From the cell containing the given text, extract its center point as [X, Y] coordinate. 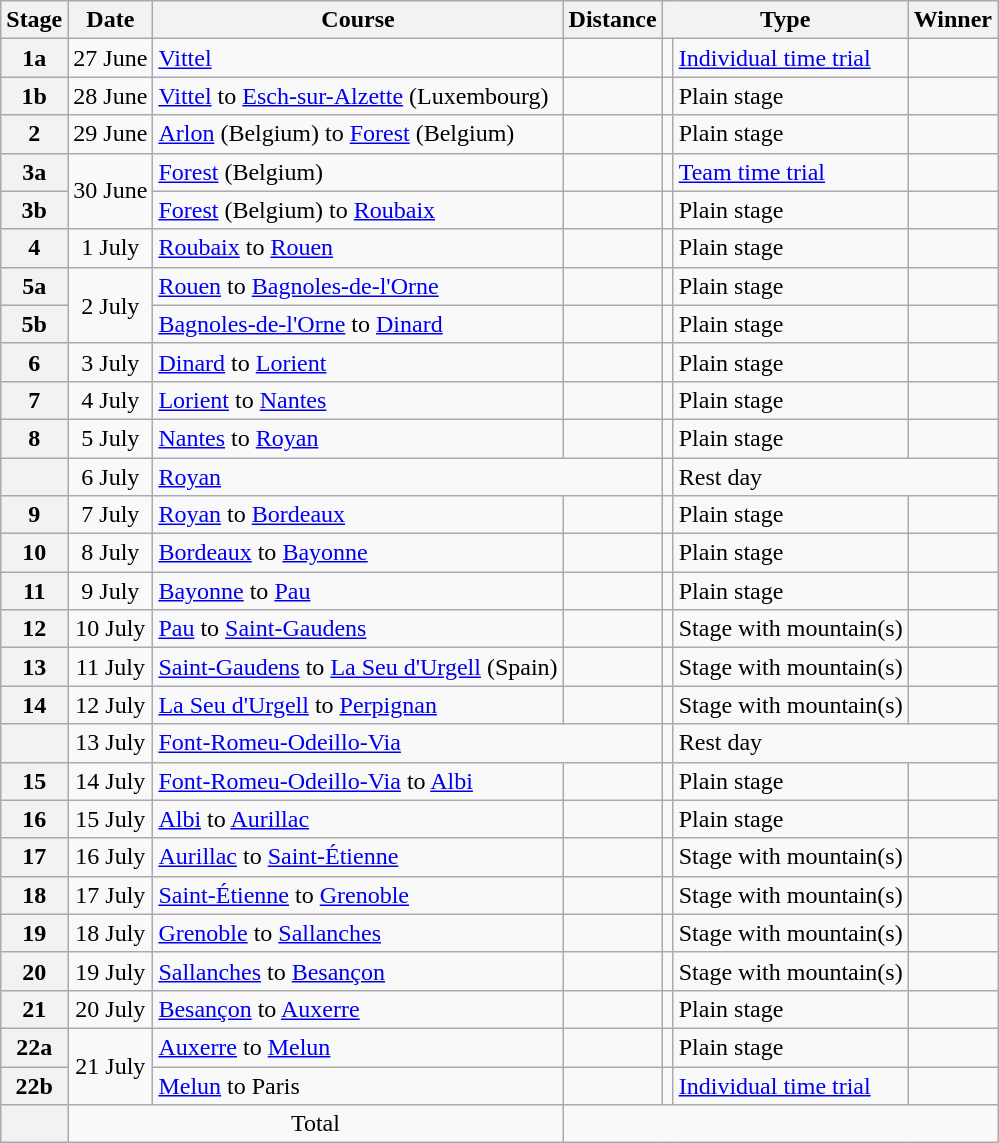
3 July [110, 362]
30 June [110, 191]
4 July [110, 400]
Aurillac to Saint-Étienne [358, 857]
Type [785, 20]
Winner [952, 20]
22b [34, 1085]
Forest (Belgium) [358, 172]
Date [110, 20]
10 [34, 553]
5 July [110, 438]
6 July [110, 477]
19 [34, 933]
Grenoble to Sallanches [358, 933]
3a [34, 172]
11 [34, 591]
6 [34, 362]
19 July [110, 971]
Arlon (Belgium) to Forest (Belgium) [358, 134]
Font-Romeu-Odeillo-Via [408, 743]
14 [34, 705]
20 [34, 971]
17 July [110, 895]
Bordeaux to Bayonne [358, 553]
3b [34, 210]
2 July [110, 305]
Pau to Saint-Gaudens [358, 629]
8 [34, 438]
Roubaix to Rouen [358, 248]
Stage [34, 20]
Course [358, 20]
16 July [110, 857]
16 [34, 819]
Font-Romeu-Odeillo-Via to Albi [358, 781]
Vittel [358, 58]
29 June [110, 134]
Saint-Gaudens to La Seu d'Urgell (Spain) [358, 667]
Saint-Étienne to Grenoble [358, 895]
5a [34, 286]
Bayonne to Pau [358, 591]
5b [34, 324]
1 July [110, 248]
11 July [110, 667]
Auxerre to Melun [358, 1047]
7 July [110, 515]
10 July [110, 629]
Team time trial [790, 172]
12 [34, 629]
21 [34, 1009]
La Seu d'Urgell to Perpignan [358, 705]
18 [34, 895]
Albi to Aurillac [358, 819]
21 July [110, 1066]
15 July [110, 819]
1b [34, 96]
7 [34, 400]
Forest (Belgium) to Roubaix [358, 210]
Lorient to Nantes [358, 400]
4 [34, 248]
Sallanches to Besançon [358, 971]
Total [316, 1124]
17 [34, 857]
1a [34, 58]
Melun to Paris [358, 1085]
Distance [612, 20]
Royan to Bordeaux [358, 515]
18 July [110, 933]
28 June [110, 96]
2 [34, 134]
9 July [110, 591]
13 [34, 667]
9 [34, 515]
15 [34, 781]
20 July [110, 1009]
Rouen to Bagnoles-de-l'Orne [358, 286]
Besançon to Auxerre [358, 1009]
14 July [110, 781]
Royan [408, 477]
Bagnoles-de-l'Orne to Dinard [358, 324]
Vittel to Esch-sur-Alzette (Luxembourg) [358, 96]
27 June [110, 58]
Dinard to Lorient [358, 362]
22a [34, 1047]
8 July [110, 553]
Nantes to Royan [358, 438]
13 July [110, 743]
12 July [110, 705]
